From the cell containing the given text, extract its center point as [X, Y] coordinate. 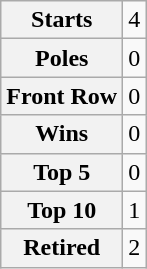
Top 5 [62, 172]
Retired [62, 248]
Wins [62, 134]
Starts [62, 20]
1 [134, 210]
2 [134, 248]
Top 10 [62, 210]
4 [134, 20]
Front Row [62, 96]
Poles [62, 58]
